Search for the cell housing the specified text and yield its [x, y] center coordinate. 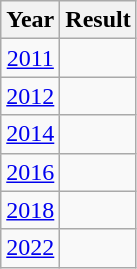
2018 [30, 210]
Year [30, 20]
Result [98, 20]
2022 [30, 248]
2011 [30, 58]
2016 [30, 172]
2012 [30, 96]
2014 [30, 134]
